Output the [x, y] coordinate of the center of the cell containing the given text.  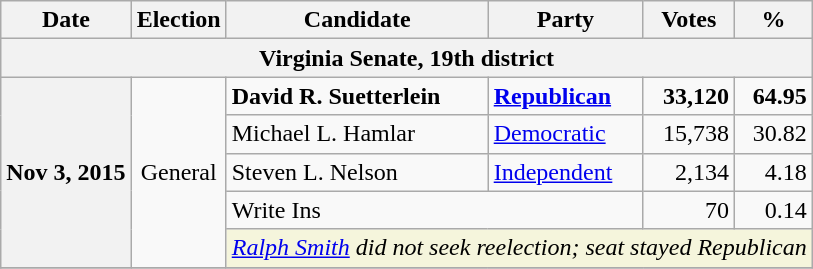
0.14 [774, 210]
30.82 [774, 134]
15,738 [689, 134]
Party [566, 20]
Republican [566, 96]
Nov 3, 2015 [66, 172]
Ralph Smith did not seek reelection; seat stayed Republican [519, 248]
Michael L. Hamlar [357, 134]
33,120 [689, 96]
2,134 [689, 172]
Write Ins [434, 210]
General [178, 172]
70 [689, 210]
David R. Suetterlein [357, 96]
Candidate [357, 20]
Steven L. Nelson [357, 172]
Virginia Senate, 19th district [407, 58]
64.95 [774, 96]
Election [178, 20]
Democratic [566, 134]
Date [66, 20]
4.18 [774, 172]
% [774, 20]
Votes [689, 20]
Independent [566, 172]
